Provide the [x, y] coordinate of the cell's center where the given text is located.  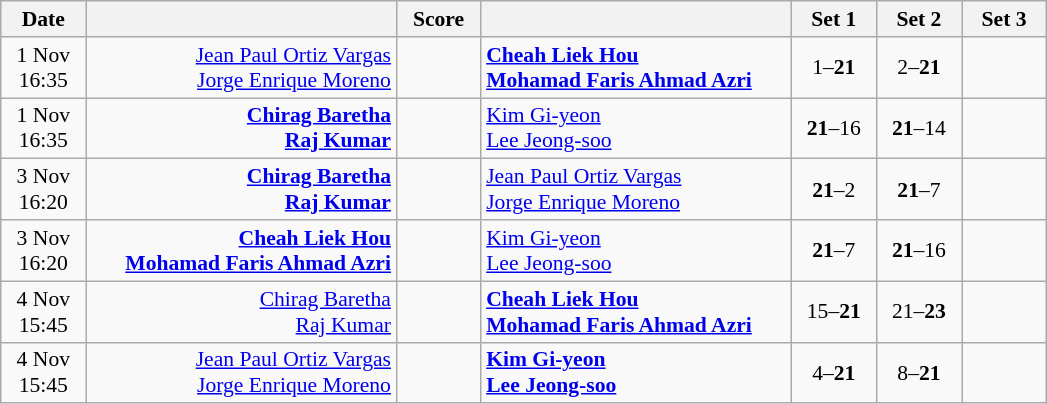
21–14 [918, 128]
Score [438, 19]
2–21 [918, 68]
4–21 [834, 372]
Set 3 [1004, 19]
15–21 [834, 312]
Set 2 [918, 19]
21–2 [834, 190]
8–21 [918, 372]
21–23 [918, 312]
1–21 [834, 68]
Date [44, 19]
Set 1 [834, 19]
